Search for the cell housing the specified text and yield its [X, Y] center coordinate. 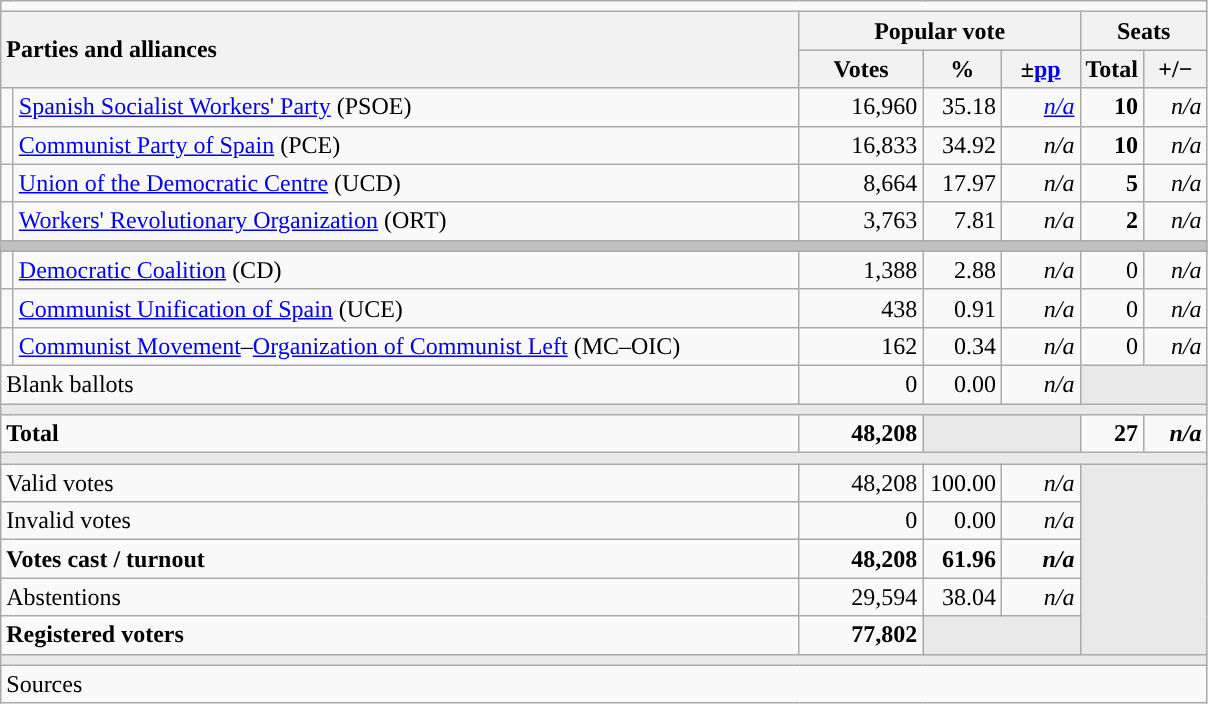
Communist Movement–Organization of Communist Left (MC–OIC) [406, 346]
Spanish Socialist Workers' Party (PSOE) [406, 107]
Union of the Democratic Centre (UCD) [406, 183]
Sources [604, 684]
5 [1112, 183]
61.96 [962, 559]
77,802 [861, 635]
Votes [861, 69]
Blank ballots [400, 384]
Democratic Coalition (CD) [406, 270]
Valid votes [400, 483]
34.92 [962, 145]
16,833 [861, 145]
27 [1112, 434]
Votes cast / turnout [400, 559]
Invalid votes [400, 521]
0.91 [962, 308]
±pp [1040, 69]
Communist Unification of Spain (UCE) [406, 308]
+/− [1176, 69]
1,388 [861, 270]
3,763 [861, 221]
Registered voters [400, 635]
Seats [1144, 31]
Workers' Revolutionary Organization (ORT) [406, 221]
35.18 [962, 107]
0.34 [962, 346]
38.04 [962, 597]
16,960 [861, 107]
Popular vote [940, 31]
29,594 [861, 597]
Parties and alliances [400, 50]
% [962, 69]
7.81 [962, 221]
438 [861, 308]
100.00 [962, 483]
2 [1112, 221]
8,664 [861, 183]
Communist Party of Spain (PCE) [406, 145]
17.97 [962, 183]
2.88 [962, 270]
162 [861, 346]
Abstentions [400, 597]
